Find where the given text appears and provide that cell's center as [x, y] coordinate. 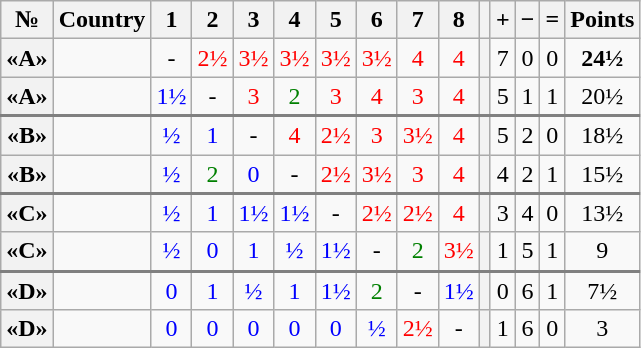
− [528, 20]
8 [458, 20]
18½ [602, 136]
15½ [602, 174]
7½ [602, 290]
Country [102, 20]
20½ [602, 96]
13½ [602, 212]
№ [27, 20]
= [552, 20]
9 [602, 252]
24½ [602, 58]
+ [502, 20]
Points [602, 20]
